Output the (X, Y) coordinate of the center of the cell containing the given text.  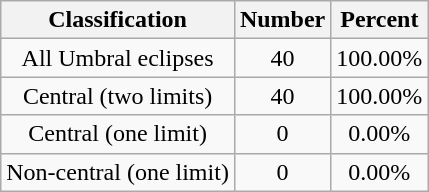
All Umbral eclipses (118, 58)
Number (282, 20)
Central (one limit) (118, 134)
Classification (118, 20)
Central (two limits) (118, 96)
Percent (380, 20)
Non-central (one limit) (118, 172)
